Determine the [x, y] coordinate at the center of the cell enclosing the given text.  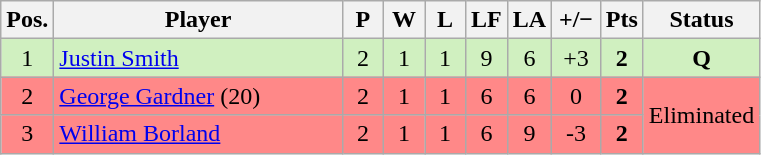
+/− [576, 20]
William Borland [198, 134]
3 [28, 134]
LA [529, 20]
P [362, 20]
Q [701, 58]
+3 [576, 58]
George Gardner (20) [198, 96]
W [404, 20]
LF [487, 20]
Player [198, 20]
Status [701, 20]
-3 [576, 134]
0 [576, 96]
Justin Smith [198, 58]
Pts [622, 20]
Pos. [28, 20]
L [444, 20]
Eliminated [701, 115]
